From the cell containing the given text, extract its center point as (X, Y) coordinate. 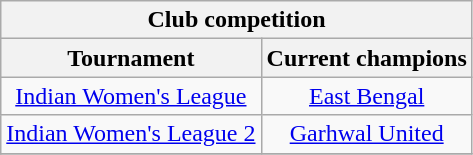
Current champions (366, 58)
Club competition (237, 20)
Tournament (131, 58)
Garhwal United (366, 134)
Indian Women's League (131, 96)
Indian Women's League 2 (131, 134)
East Bengal (366, 96)
